From the cell containing the given text, extract its center point as (x, y) coordinate. 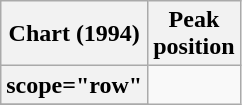
scope="row" (74, 85)
Peakposition (194, 34)
Chart (1994) (74, 34)
